For the text-containing cell, return its midpoint in (x, y) coordinate format. 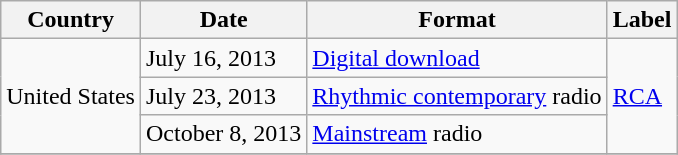
October 8, 2013 (223, 134)
July 23, 2013 (223, 96)
RCA (642, 96)
July 16, 2013 (223, 58)
Mainstream radio (457, 134)
Rhythmic contemporary radio (457, 96)
Format (457, 20)
Country (71, 20)
Digital download (457, 58)
United States (71, 96)
Date (223, 20)
Label (642, 20)
